Return the [X, Y] coordinate for the center point of the cell that contains the specified text.  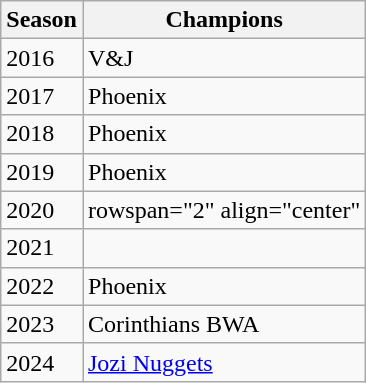
Season [42, 20]
rowspan="2" align="center" [224, 210]
2017 [42, 96]
2021 [42, 248]
Corinthians BWA [224, 324]
Jozi Nuggets [224, 362]
2018 [42, 134]
2022 [42, 286]
2023 [42, 324]
2024 [42, 362]
V&J [224, 58]
2020 [42, 210]
2016 [42, 58]
Champions [224, 20]
2019 [42, 172]
